Identify which cell holds the provided text, then report its (X, Y) central coordinate. 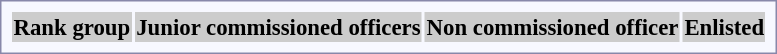
Enlisted (724, 27)
Non commissioned officer (552, 27)
Junior commissioned officers (278, 27)
Rank group (72, 27)
